Pinpoint the cell where the given text exists, returning its [X, Y] midpoint coordinate. 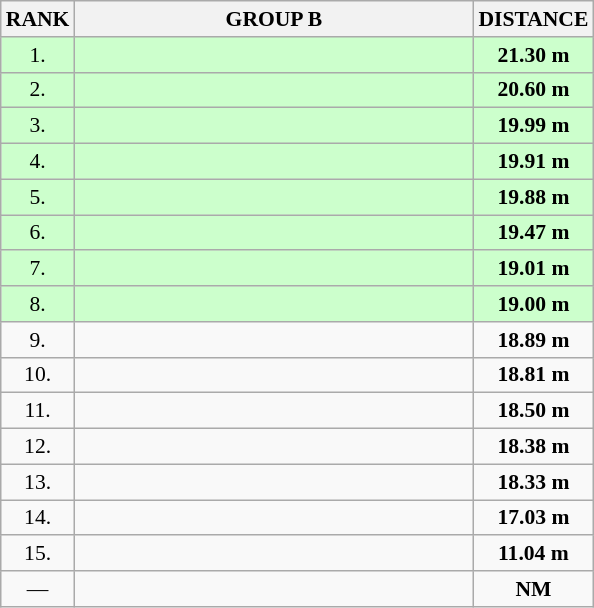
7. [38, 269]
1. [38, 55]
DISTANCE [533, 19]
— [38, 589]
13. [38, 482]
11. [38, 411]
4. [38, 162]
RANK [38, 19]
14. [38, 518]
2. [38, 90]
GROUP B [274, 19]
19.88 m [533, 197]
19.47 m [533, 233]
18.89 m [533, 340]
12. [38, 447]
20.60 m [533, 90]
18.38 m [533, 447]
18.81 m [533, 375]
18.33 m [533, 482]
19.01 m [533, 269]
19.99 m [533, 126]
19.00 m [533, 304]
5. [38, 197]
21.30 m [533, 55]
17.03 m [533, 518]
3. [38, 126]
10. [38, 375]
18.50 m [533, 411]
8. [38, 304]
15. [38, 554]
19.91 m [533, 162]
9. [38, 340]
6. [38, 233]
11.04 m [533, 554]
NM [533, 589]
